Provide the [x, y] coordinate of the cell's center where the given text is located.  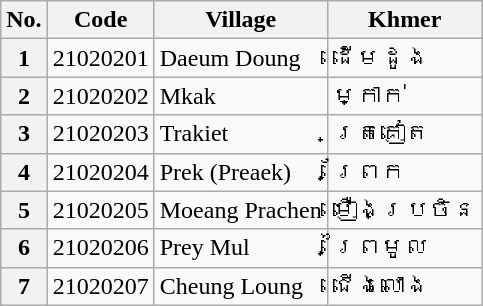
Trakiet [240, 134]
7 [24, 286]
ព្រៃមូល [404, 248]
21020205 [100, 210]
3 [24, 134]
21020203 [100, 134]
Moeang Prachen [240, 210]
21020204 [100, 172]
ម្កាក់ [404, 96]
ត្រគៀត [404, 134]
2 [24, 96]
Prek (Preaek) [240, 172]
ជើងលោង [404, 286]
Prey Mul [240, 248]
ព្រែក [404, 172]
Khmer [404, 20]
21020201 [100, 58]
Cheung Loung [240, 286]
Code [100, 20]
Village [240, 20]
Mkak [240, 96]
5 [24, 210]
Daeum Doung [240, 58]
4 [24, 172]
1 [24, 58]
មឿងប្រចិន [404, 210]
21020207 [100, 286]
No. [24, 20]
ដើមដូង [404, 58]
21020202 [100, 96]
21020206 [100, 248]
6 [24, 248]
